Pinpoint the cell where the given text exists, returning its [x, y] midpoint coordinate. 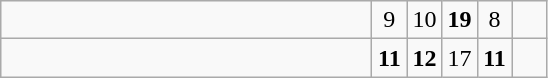
8 [494, 20]
9 [390, 20]
10 [424, 20]
17 [460, 58]
19 [460, 20]
12 [424, 58]
